Locate the cell with the specified text and output its (x, y) center coordinate. 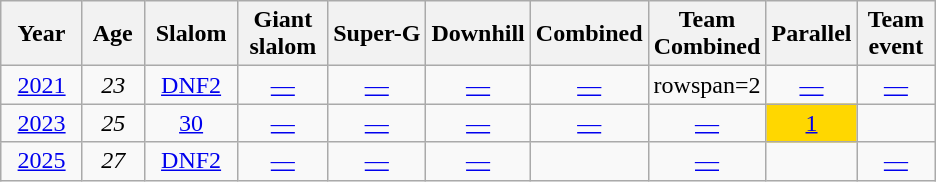
TeamCombined (707, 34)
25 (113, 123)
23 (113, 85)
2023 (42, 123)
1 (812, 123)
Team event (896, 34)
27 (113, 161)
Giant slalom (283, 34)
Super-G (377, 34)
30 (191, 123)
2021 (42, 85)
Parallel (812, 34)
Year (42, 34)
2025 (42, 161)
Combined (589, 34)
Slalom (191, 34)
Downhill (478, 34)
rowspan=2 (707, 85)
Age (113, 34)
